From the cell containing the given text, extract its center point as [x, y] coordinate. 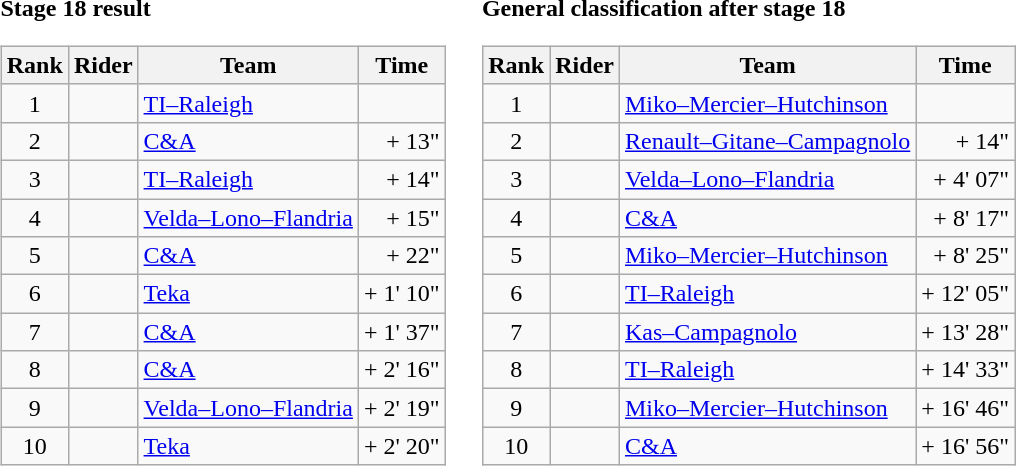
Kas–Campagnolo [767, 332]
+ 13" [402, 141]
+ 12' 05" [966, 294]
+ 22" [402, 256]
+ 1' 37" [402, 332]
+ 2' 16" [402, 370]
+ 16' 46" [966, 408]
+ 1' 10" [402, 294]
Renault–Gitane–Campagnolo [767, 141]
+ 4' 07" [966, 179]
+ 15" [402, 217]
+ 14' 33" [966, 370]
+ 8' 17" [966, 217]
+ 16' 56" [966, 446]
+ 2' 20" [402, 446]
+ 13' 28" [966, 332]
+ 2' 19" [402, 408]
+ 8' 25" [966, 256]
